Detect which cell encompasses the target text, then output its (x, y) center coordinate. 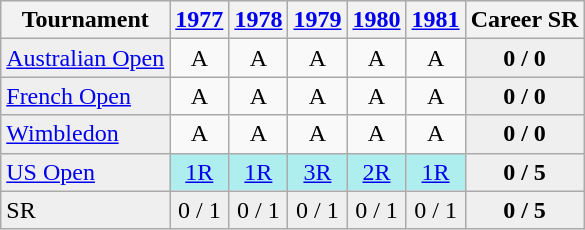
US Open (86, 172)
3R (318, 172)
Australian Open (86, 58)
French Open (86, 96)
1978 (258, 20)
SR (86, 210)
1980 (376, 20)
Wimbledon (86, 134)
1979 (318, 20)
2R (376, 172)
1981 (436, 20)
1977 (200, 20)
Tournament (86, 20)
Career SR (524, 20)
